From the cell containing the given text, extract its center point as [X, Y] coordinate. 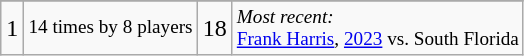
Most recent:Frank Harris, 2023 vs. South Florida [378, 28]
1 [12, 28]
14 times by 8 players [110, 28]
18 [214, 28]
